Provide the (X, Y) coordinate of the cell's center where the given text is located.  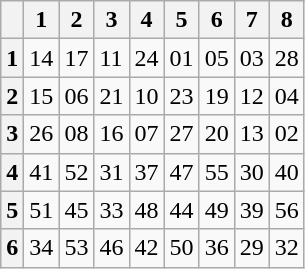
34 (42, 248)
15 (42, 96)
39 (252, 210)
16 (112, 134)
26 (42, 134)
14 (42, 58)
17 (76, 58)
28 (286, 58)
56 (286, 210)
55 (216, 172)
30 (252, 172)
08 (76, 134)
52 (76, 172)
21 (112, 96)
02 (286, 134)
37 (146, 172)
05 (216, 58)
13 (252, 134)
49 (216, 210)
46 (112, 248)
06 (76, 96)
48 (146, 210)
10 (146, 96)
11 (112, 58)
29 (252, 248)
51 (42, 210)
33 (112, 210)
50 (182, 248)
12 (252, 96)
45 (76, 210)
41 (42, 172)
32 (286, 248)
03 (252, 58)
07 (146, 134)
31 (112, 172)
23 (182, 96)
24 (146, 58)
40 (286, 172)
19 (216, 96)
47 (182, 172)
8 (286, 20)
42 (146, 248)
7 (252, 20)
01 (182, 58)
27 (182, 134)
44 (182, 210)
04 (286, 96)
20 (216, 134)
36 (216, 248)
53 (76, 248)
